Output the [x, y] coordinate of the center of the cell containing the given text.  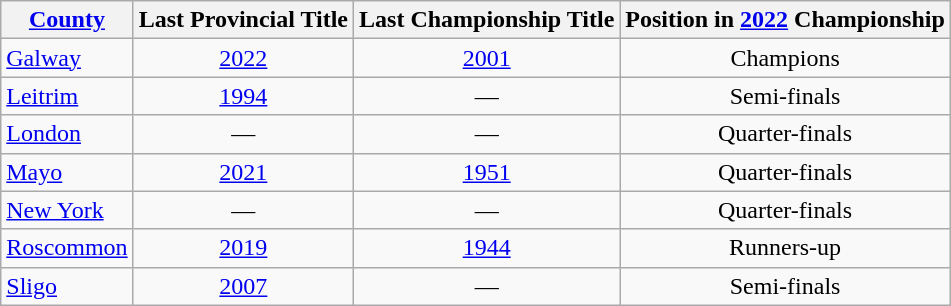
London [67, 134]
Galway [67, 58]
2022 [243, 58]
2007 [243, 286]
Last Provincial Title [243, 20]
1944 [487, 248]
Champions [786, 58]
New York [67, 210]
2001 [487, 58]
County [67, 20]
Position in 2022 Championship [786, 20]
2021 [243, 172]
1994 [243, 96]
Roscommon [67, 248]
Mayo [67, 172]
Sligo [67, 286]
1951 [487, 172]
2019 [243, 248]
Leitrim [67, 96]
Last Championship Title [487, 20]
Runners-up [786, 248]
